Identify which cell holds the provided text, then report its (x, y) central coordinate. 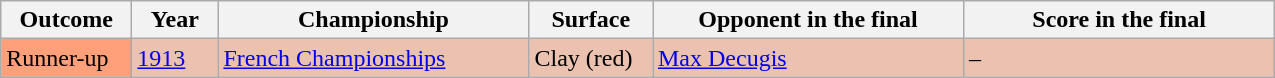
Max Decugis (808, 58)
Runner-up (66, 58)
Championship (374, 20)
Clay (red) (591, 58)
French Championships (374, 58)
Score in the final (1120, 20)
– (1120, 58)
1913 (175, 58)
Opponent in the final (808, 20)
Outcome (66, 20)
Surface (591, 20)
Year (175, 20)
